Detect which cell encompasses the target text, then output its [X, Y] center coordinate. 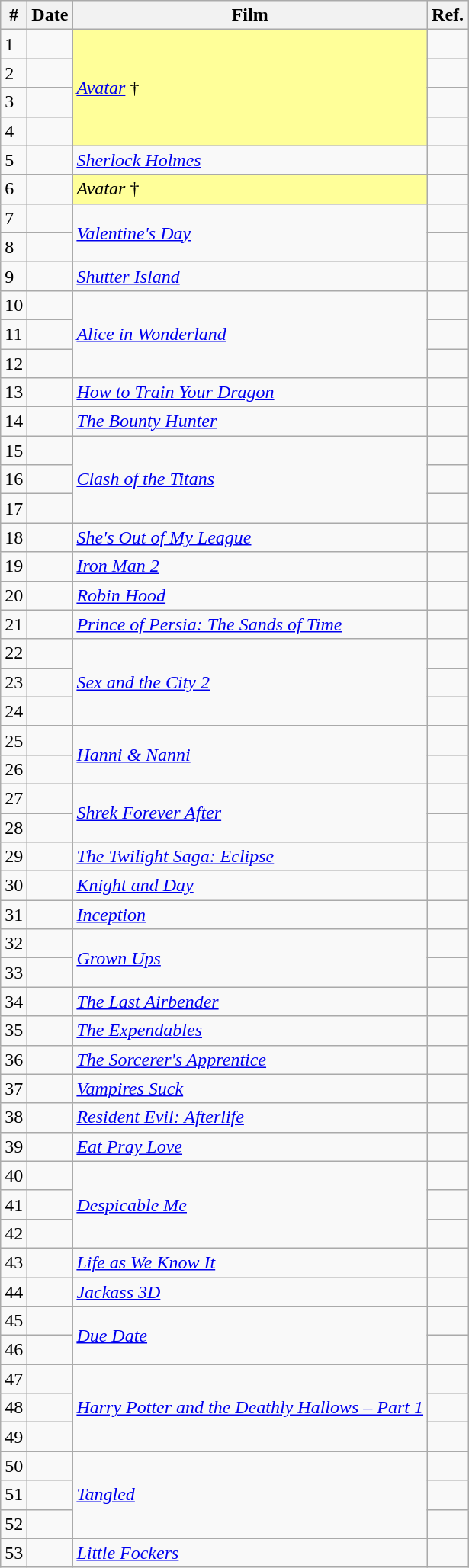
45 [14, 1321]
Ref. [448, 15]
19 [14, 566]
44 [14, 1292]
The Last Airbender [250, 1002]
She's Out of My League [250, 537]
Sex and the City 2 [250, 682]
Grown Ups [250, 958]
Life as We Know It [250, 1262]
9 [14, 276]
43 [14, 1262]
Clash of the Titans [250, 479]
40 [14, 1175]
1 [14, 44]
3 [14, 102]
Iron Man 2 [250, 566]
29 [14, 857]
51 [14, 1495]
The Expendables [250, 1031]
Despicable Me [250, 1204]
26 [14, 769]
The Twilight Saga: Eclipse [250, 857]
11 [14, 334]
10 [14, 305]
20 [14, 595]
Eat Pray Love [250, 1146]
38 [14, 1117]
How to Train Your Dragon [250, 393]
Shrek Forever After [250, 813]
39 [14, 1146]
Robin Hood [250, 595]
Valentine's Day [250, 232]
18 [14, 537]
28 [14, 827]
21 [14, 624]
34 [14, 1002]
46 [14, 1350]
12 [14, 364]
48 [14, 1408]
30 [14, 886]
16 [14, 479]
Date [50, 15]
Prince of Persia: The Sands of Time [250, 624]
31 [14, 915]
5 [14, 160]
Vampires Suck [250, 1089]
24 [14, 711]
23 [14, 682]
Little Fockers [250, 1553]
Shutter Island [250, 276]
Sherlock Holmes [250, 160]
49 [14, 1437]
53 [14, 1553]
Knight and Day [250, 886]
7 [14, 218]
Due Date [250, 1336]
32 [14, 944]
22 [14, 653]
Jackass 3D [250, 1292]
Alice in Wonderland [250, 334]
Tangled [250, 1495]
27 [14, 798]
25 [14, 740]
52 [14, 1524]
The Sorcerer's Apprentice [250, 1060]
2 [14, 73]
15 [14, 451]
41 [14, 1204]
13 [14, 393]
Harry Potter and the Deathly Hallows – Part 1 [250, 1408]
# [14, 15]
36 [14, 1060]
8 [14, 247]
The Bounty Hunter [250, 422]
6 [14, 189]
35 [14, 1031]
Film [250, 15]
Inception [250, 915]
14 [14, 422]
42 [14, 1233]
50 [14, 1466]
4 [14, 131]
17 [14, 508]
37 [14, 1089]
Resident Evil: Afterlife [250, 1117]
33 [14, 973]
47 [14, 1379]
Hanni & Nanni [250, 755]
